For the text-containing cell, return its midpoint in [X, Y] coordinate format. 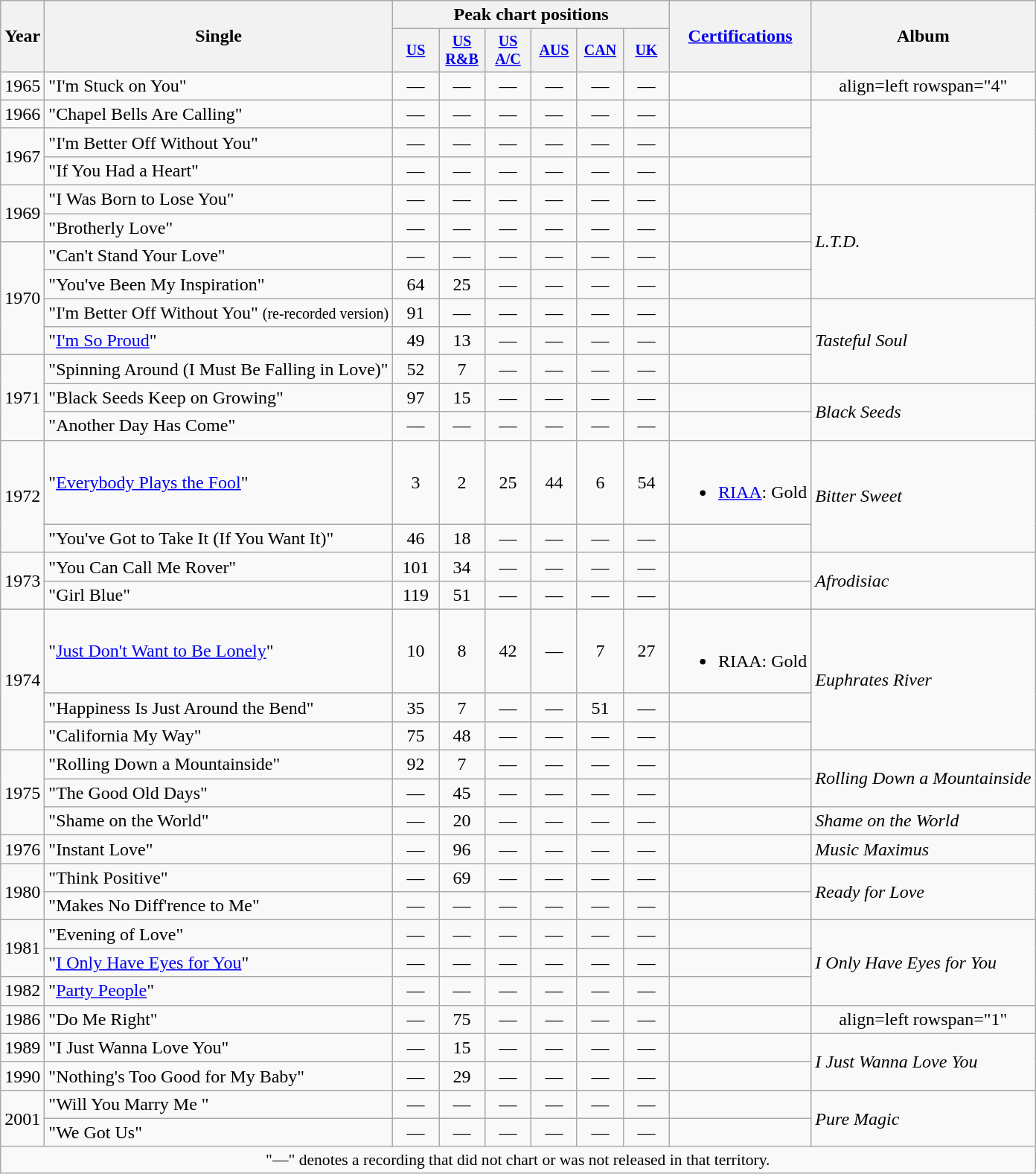
"California My Way" [219, 736]
Rolling Down a Mountainside [923, 779]
"Evening of Love" [219, 934]
1986 [22, 1019]
"We Got Us" [219, 1132]
"Shame on the World" [219, 821]
"I'm So Proud" [219, 341]
1982 [22, 991]
20 [462, 821]
"Just Don't Want to Be Lonely" [219, 651]
64 [416, 284]
Shame on the World [923, 821]
96 [462, 849]
"—" denotes a recording that did not chart or was not released in that territory. [518, 1160]
"Nothing's Too Good for My Baby" [219, 1076]
Peak chart positions [531, 15]
13 [462, 341]
"Happiness Is Just Around the Bend" [219, 707]
92 [416, 765]
"I'm Better Off Without You" (re-recorded version) [219, 313]
Single [219, 36]
"Everybody Plays the Fool" [219, 482]
"You Can Call Me Rover" [219, 567]
1981 [22, 948]
Afrodisiac [923, 581]
"Girl Blue" [219, 595]
27 [646, 651]
"Party People" [219, 991]
Pure Magic [923, 1118]
49 [416, 341]
UK [646, 51]
Certifications [740, 36]
1980 [22, 892]
"Makes No Diff'rence to Me" [219, 906]
18 [462, 538]
1967 [22, 156]
1970 [22, 299]
1989 [22, 1047]
I Only Have Eyes for You [923, 963]
2 [462, 482]
1973 [22, 581]
3 [416, 482]
35 [416, 707]
2001 [22, 1118]
"You've Got to Take It (If You Want It)" [219, 538]
91 [416, 313]
1965 [22, 86]
"You've Been My Inspiration" [219, 284]
44 [554, 482]
US [416, 51]
"Another Day Has Come" [219, 426]
Bitter Sweet [923, 496]
"Instant Love" [219, 849]
69 [462, 878]
1975 [22, 793]
119 [416, 595]
"Brotherly Love" [219, 228]
46 [416, 538]
1972 [22, 496]
42 [508, 651]
1990 [22, 1076]
8 [462, 651]
"I'm Stuck on You" [219, 86]
1966 [22, 114]
I Just Wanna Love You [923, 1062]
Album [923, 36]
align=left rowspan="1" [923, 1019]
USA/C [508, 51]
29 [462, 1076]
"I Just Wanna Love You" [219, 1047]
1969 [22, 214]
AUS [554, 51]
1971 [22, 398]
Ready for Love [923, 892]
Black Seeds [923, 412]
101 [416, 567]
48 [462, 736]
"I Was Born to Lose You" [219, 200]
54 [646, 482]
52 [416, 369]
"I'm Better Off Without You" [219, 142]
"Chapel Bells Are Calling" [219, 114]
"Do Me Right" [219, 1019]
45 [462, 793]
Music Maximus [923, 849]
"I Only Have Eyes for You" [219, 963]
USR&B [462, 51]
CAN [600, 51]
10 [416, 651]
"Will You Marry Me " [219, 1104]
Euphrates River [923, 679]
6 [600, 482]
"Think Positive" [219, 878]
"Rolling Down a Mountainside" [219, 765]
1976 [22, 849]
"If You Had a Heart" [219, 170]
Tasteful Soul [923, 341]
"Black Seeds Keep on Growing" [219, 398]
34 [462, 567]
"The Good Old Days" [219, 793]
97 [416, 398]
L.T.D. [923, 242]
Year [22, 36]
"Can't Stand Your Love" [219, 256]
1974 [22, 679]
"Spinning Around (I Must Be Falling in Love)" [219, 369]
align=left rowspan="4" [923, 86]
